Find where the given text appears and provide that cell's center as [x, y] coordinate. 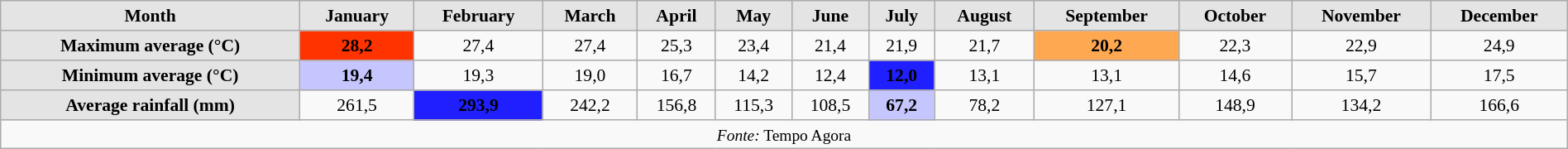
19,0 [590, 75]
22,3 [1235, 46]
Month [151, 16]
21,4 [830, 46]
Minimum average (°C) [151, 75]
October [1235, 16]
19,3 [478, 75]
148,9 [1235, 105]
242,2 [590, 105]
15,7 [1361, 75]
April [676, 16]
67,2 [901, 105]
21,9 [901, 46]
Average rainfall (mm) [151, 105]
19,4 [356, 75]
22,9 [1361, 46]
February [478, 16]
293,9 [478, 105]
78,2 [984, 105]
20,2 [1107, 46]
December [1499, 16]
261,5 [356, 105]
Fonte: Tempo Agora [784, 134]
127,1 [1107, 105]
28,2 [356, 46]
June [830, 16]
March [590, 16]
108,5 [830, 105]
156,8 [676, 105]
September [1107, 16]
24,9 [1499, 46]
21,7 [984, 46]
January [356, 16]
25,3 [676, 46]
Maximum average (°C) [151, 46]
14,6 [1235, 75]
166,6 [1499, 105]
23,4 [753, 46]
November [1361, 16]
July [901, 16]
12,0 [901, 75]
115,3 [753, 105]
17,5 [1499, 75]
12,4 [830, 75]
134,2 [1361, 105]
August [984, 16]
May [753, 16]
16,7 [676, 75]
14,2 [753, 75]
